Output the [X, Y] coordinate of the center of the cell containing the given text.  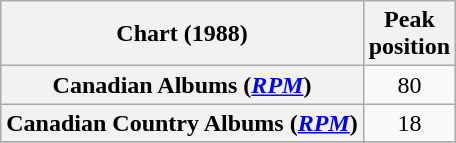
Canadian Country Albums (RPM) [182, 123]
Peakposition [409, 34]
80 [409, 85]
Chart (1988) [182, 34]
18 [409, 123]
Canadian Albums (RPM) [182, 85]
